Scan for the cell matching the given text and deliver its (x, y) coordinate at center. 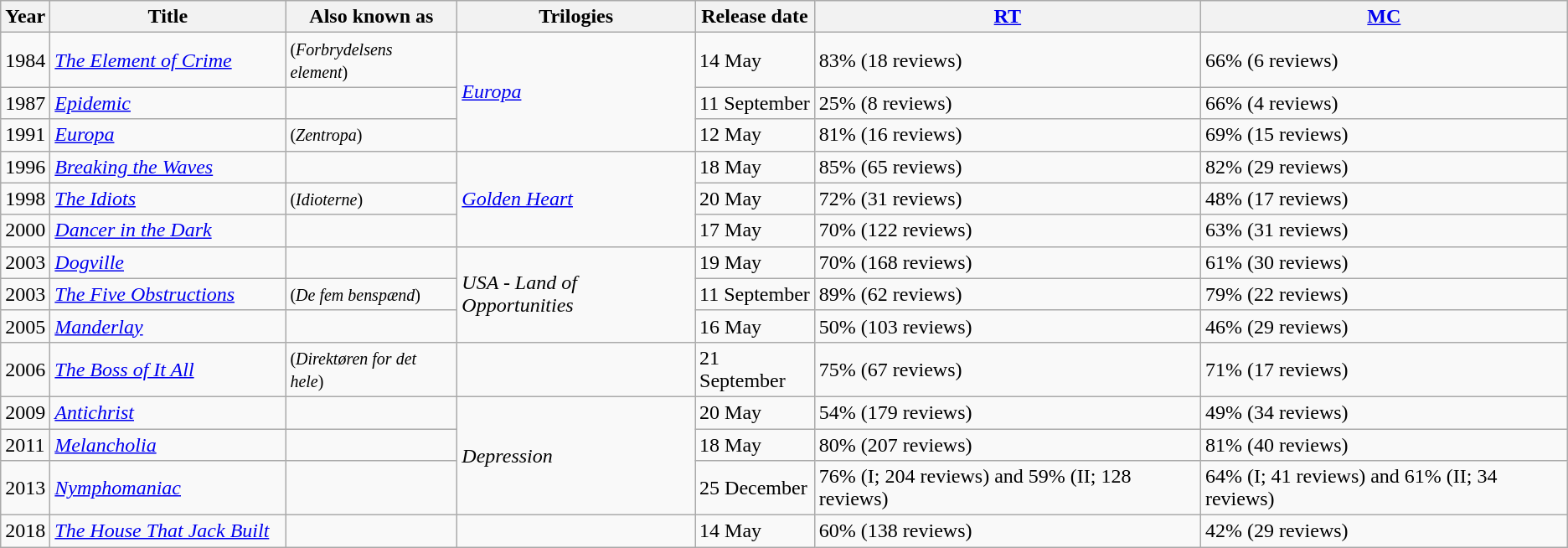
RT (1007, 17)
1991 (25, 135)
76% (I; 204 reviews) and 59% (II; 128 reviews) (1007, 488)
81% (16 reviews) (1007, 135)
70% (122 reviews) (1007, 230)
1987 (25, 103)
The Element of Crime (168, 60)
(Forbrydelsens element) (372, 60)
2009 (25, 412)
MC (1384, 17)
25 December (756, 488)
Depression (576, 456)
66% (6 reviews) (1384, 60)
71% (17 reviews) (1384, 369)
50% (103 reviews) (1007, 326)
60% (138 reviews) (1007, 531)
72% (31 reviews) (1007, 199)
Year (25, 17)
49% (34 reviews) (1384, 412)
Melancholia (168, 445)
12 May (756, 135)
16 May (756, 326)
(Zentropa) (372, 135)
42% (29 reviews) (1384, 531)
Antichrist (168, 412)
1984 (25, 60)
Dancer in the Dark (168, 230)
2011 (25, 445)
2006 (25, 369)
(Idioterne) (372, 199)
66% (4 reviews) (1384, 103)
63% (31 reviews) (1384, 230)
(Direktøren for det hele) (372, 369)
82% (29 reviews) (1384, 167)
61% (30 reviews) (1384, 262)
1996 (25, 167)
85% (65 reviews) (1007, 167)
79% (22 reviews) (1384, 294)
Breaking the Waves (168, 167)
Manderlay (168, 326)
Title (168, 17)
19 May (756, 262)
69% (15 reviews) (1384, 135)
83% (18 reviews) (1007, 60)
1998 (25, 199)
89% (62 reviews) (1007, 294)
Release date (756, 17)
The Five Obstructions (168, 294)
The Idiots (168, 199)
21 September (756, 369)
The Boss of It All (168, 369)
48% (17 reviews) (1384, 199)
75% (67 reviews) (1007, 369)
2018 (25, 531)
Dogville (168, 262)
54% (179 reviews) (1007, 412)
Nymphomaniac (168, 488)
2013 (25, 488)
64% (I; 41 reviews) and 61% (II; 34 reviews) (1384, 488)
2000 (25, 230)
46% (29 reviews) (1384, 326)
Also known as (372, 17)
25% (8 reviews) (1007, 103)
17 May (756, 230)
Trilogies (576, 17)
2005 (25, 326)
80% (207 reviews) (1007, 445)
The House That Jack Built (168, 531)
(De fem benspænd) (372, 294)
81% (40 reviews) (1384, 445)
70% (168 reviews) (1007, 262)
Golden Heart (576, 199)
Epidemic (168, 103)
USA - Land of Opportunities (576, 294)
